Extract the [X, Y] coordinate from the center of the cell holding the provided text.  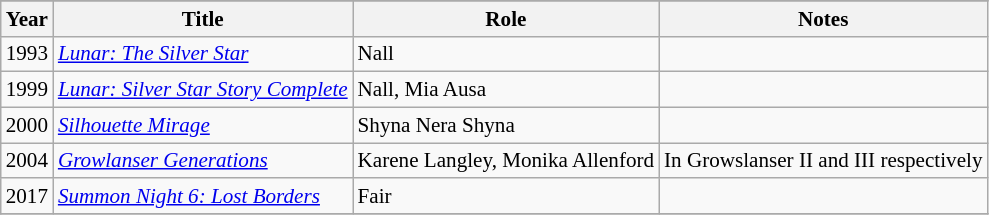
2017 [27, 196]
Role [506, 18]
1993 [27, 54]
Lunar: Silver Star Story Complete [203, 90]
Title [203, 18]
Summon Night 6: Lost Borders [203, 196]
Nall, Mia Ausa [506, 90]
2000 [27, 124]
Lunar: The Silver Star [203, 54]
Nall [506, 54]
Growlanser Generations [203, 160]
Shyna Nera Shyna [506, 124]
1999 [27, 90]
Year [27, 18]
Notes [823, 18]
In Growslanser II and III respectively [823, 160]
Karene Langley, Monika Allenford [506, 160]
Fair [506, 196]
Silhouette Mirage [203, 124]
2004 [27, 160]
